Return the [X, Y] coordinate for the center point of the cell that contains the specified text.  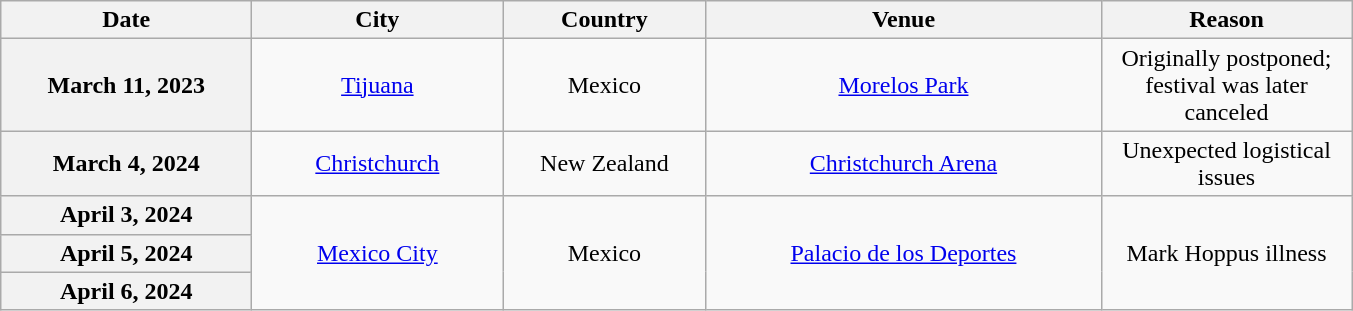
Venue [904, 20]
Palacio de los Deportes [904, 253]
Christchurch Arena [904, 164]
Unexpected logistical issues [1226, 164]
April 6, 2024 [126, 291]
April 3, 2024 [126, 215]
Country [604, 20]
Mark Hoppus illness [1226, 253]
Date [126, 20]
Mexico City [378, 253]
March 11, 2023 [126, 85]
Morelos Park [904, 85]
April 5, 2024 [126, 253]
City [378, 20]
Christchurch [378, 164]
Originally postponed; festival was later canceled [1226, 85]
Tijuana [378, 85]
March 4, 2024 [126, 164]
New Zealand [604, 164]
Reason [1226, 20]
